Return the (X, Y) coordinate for the center point of the cell that contains the specified text.  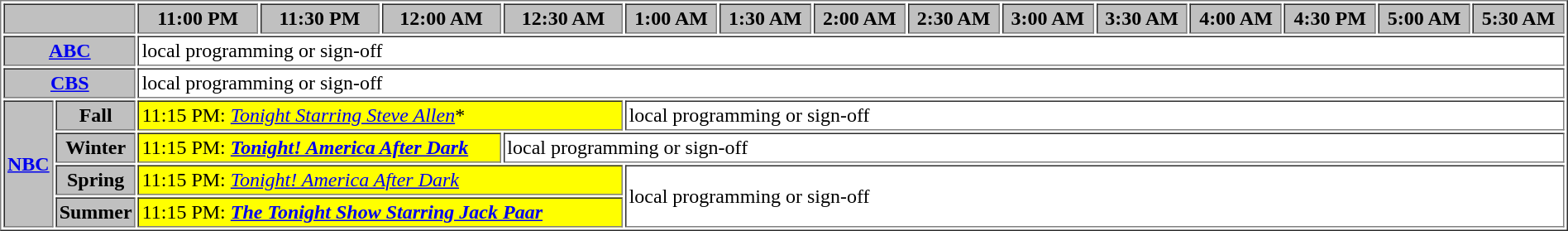
12:30 AM (563, 18)
1:30 AM (766, 18)
11:30 PM (319, 18)
12:00 AM (441, 18)
11:00 PM (198, 18)
Spring (96, 180)
2:30 AM (954, 18)
5:30 AM (1518, 18)
5:00 AM (1424, 18)
Winter (96, 147)
1:00 AM (672, 18)
11:15 PM: The Tonight Show Starring Jack Paar (380, 212)
2:00 AM (860, 18)
NBC (28, 164)
4:00 AM (1236, 18)
Fall (96, 116)
4:30 PM (1330, 18)
ABC (69, 51)
CBS (69, 83)
3:00 AM (1047, 18)
Summer (96, 212)
3:30 AM (1141, 18)
11:15 PM: Tonight Starring Steve Allen* (380, 116)
